Detect which cell encompasses the target text, then output its (x, y) center coordinate. 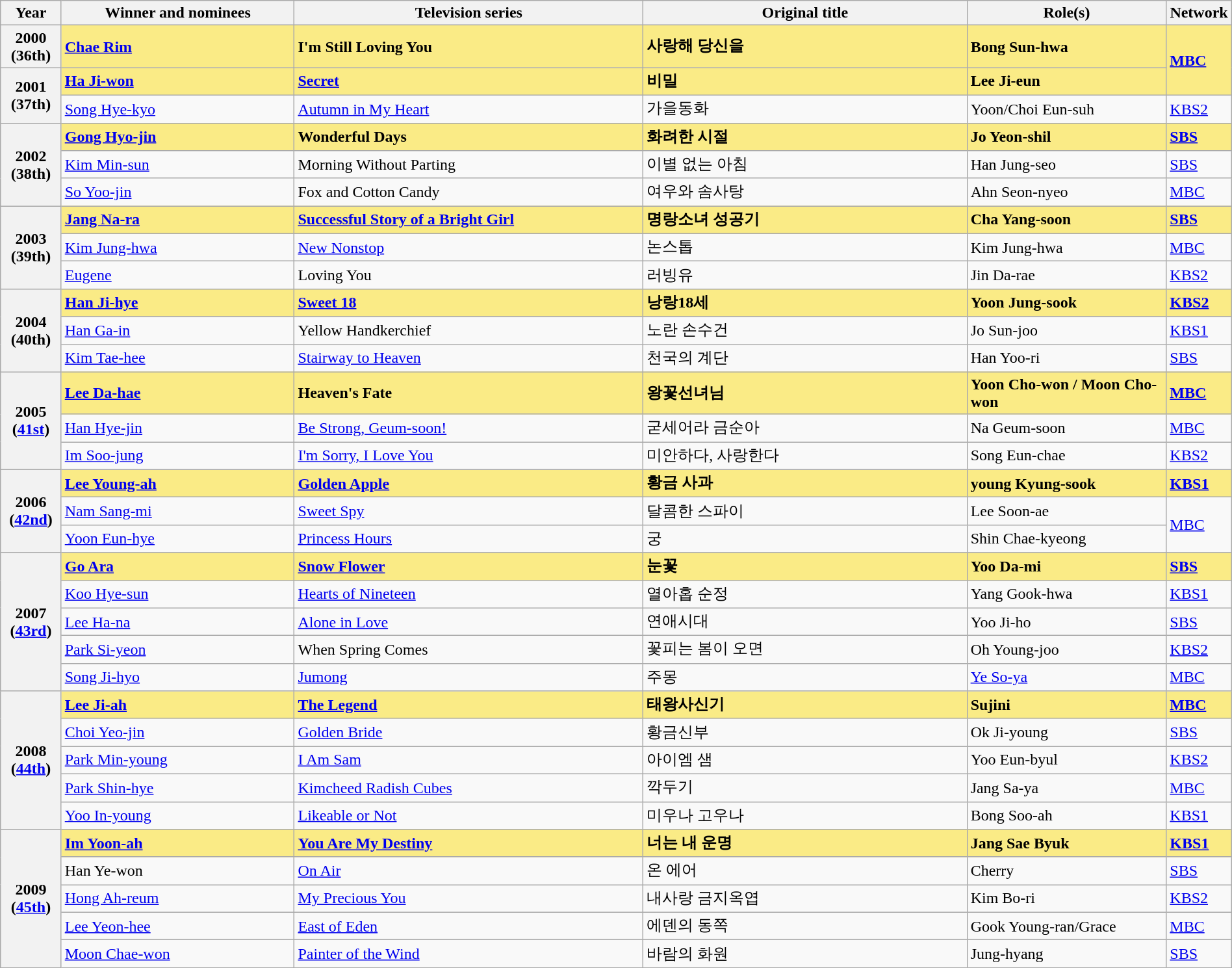
Yoon Eun-hye (178, 538)
Sweet 18 (469, 303)
가을동화 (805, 109)
Secret (469, 82)
Oh Young-joo (1067, 650)
Shin Chae-kyeong (1067, 538)
Lee Ha-na (178, 621)
미안하다, 사랑한다 (805, 456)
Role(s) (1067, 13)
Go Ara (178, 567)
Wonderful Days (469, 137)
2007(43rd) (31, 621)
Lee Yeon-hee (178, 926)
Lee Da-hae (178, 393)
Hearts of Nineteen (469, 594)
에덴의 동쪽 (805, 926)
Jang Na-ra (178, 220)
Gook Young-ran/Grace (1067, 926)
Ahn Seon-nyeo (1067, 192)
Ok Ji-young (1067, 732)
Jin Da-rae (1067, 276)
Lee Ji-eun (1067, 82)
Yoo Da-mi (1067, 567)
Stairway to Heaven (469, 359)
New Nonstop (469, 247)
I'm Still Loving You (469, 47)
Song Hye-kyo (178, 109)
I Am Sam (469, 761)
궁 (805, 538)
Morning Without Parting (469, 165)
꽃피는 봄이 오면 (805, 650)
2006(42nd) (31, 511)
Kim Min-sun (178, 165)
Nam Sang-mi (178, 511)
천국의 계단 (805, 359)
Han Ye-won (178, 871)
2001(37th) (31, 95)
Han Yoo-ri (1067, 359)
열아홉 순정 (805, 594)
Yang Gook-hwa (1067, 594)
Jung-hyang (1067, 954)
You Are My Destiny (469, 844)
Network (1199, 13)
Jo Sun-joo (1067, 330)
Alone in Love (469, 621)
Na Geum-soon (1067, 428)
바람의 화원 (805, 954)
연애시대 (805, 621)
My Precious You (469, 898)
2005(41st) (31, 421)
논스톱 (805, 247)
달콤한 스파이 (805, 511)
Yoo In-young (178, 815)
2004(40th) (31, 330)
So Yoo-jin (178, 192)
눈꽃 (805, 567)
Kimcheed Radish Cubes (469, 788)
미우나 고우나 (805, 815)
Television series (469, 13)
Yoon Jung-sook (1067, 303)
Kim Tae-hee (178, 359)
Lee Young-ah (178, 484)
On Air (469, 871)
Eugene (178, 276)
Cherry (1067, 871)
Sweet Spy (469, 511)
왕꽃선녀님 (805, 393)
낭랑18세 (805, 303)
Ha Ji-won (178, 82)
Han Hye-jin (178, 428)
2003(39th) (31, 248)
명랑소녀 성공기 (805, 220)
Ye So-ya (1067, 677)
Jo Yeon-shil (1067, 137)
young Kyung-sook (1067, 484)
이별 없는 아침 (805, 165)
Jang Sa-ya (1067, 788)
Sujini (1067, 705)
러빙유 (805, 276)
Lee Ji-ah (178, 705)
Likeable or Not (469, 815)
Yoon Cho-won / Moon Cho-won (1067, 393)
굳세어라 금순아 (805, 428)
Im Yoon-ah (178, 844)
2008(44th) (31, 761)
Park Min-young (178, 761)
깍두기 (805, 788)
Lee Soon-ae (1067, 511)
Moon Chae-won (178, 954)
Original title (805, 13)
Hong Ah-reum (178, 898)
2000(36th) (31, 47)
Han Ji-hye (178, 303)
아이엠 샘 (805, 761)
Year (31, 13)
Golden Bride (469, 732)
Winner and nominees (178, 13)
노란 손수건 (805, 330)
Autumn in My Heart (469, 109)
Choi Yeo-jin (178, 732)
Im Soo-jung (178, 456)
2002(38th) (31, 164)
Yoon/Choi Eun-suh (1067, 109)
너는 내 운명 (805, 844)
내사랑 금지옥엽 (805, 898)
2009(45th) (31, 898)
Fox and Cotton Candy (469, 192)
The Legend (469, 705)
Golden Apple (469, 484)
Jang Sae Byuk (1067, 844)
Yoo Ji-ho (1067, 621)
Jumong (469, 677)
Song Ji-hyo (178, 677)
비밀 (805, 82)
Bong Soo-ah (1067, 815)
Cha Yang-soon (1067, 220)
화려한 시절 (805, 137)
Be Strong, Geum-soon! (469, 428)
Yoo Eun-byul (1067, 761)
Bong Sun-hwa (1067, 47)
Song Eun-chae (1067, 456)
Princess Hours (469, 538)
온 에어 (805, 871)
I'm Sorry, I Love You (469, 456)
여우와 솜사탕 (805, 192)
Painter of the Wind (469, 954)
Yellow Handkerchief (469, 330)
Heaven's Fate (469, 393)
주몽 (805, 677)
Han Jung-seo (1067, 165)
황금 사과 (805, 484)
When Spring Comes (469, 650)
Loving You (469, 276)
Snow Flower (469, 567)
사랑해 당신을 (805, 47)
Koo Hye-sun (178, 594)
Kim Bo-ri (1067, 898)
황금신부 (805, 732)
Park Si-yeon (178, 650)
Han Ga-in (178, 330)
Successful Story of a Bright Girl (469, 220)
Park Shin-hye (178, 788)
East of Eden (469, 926)
Chae Rim (178, 47)
태왕사신기 (805, 705)
Gong Hyo-jin (178, 137)
